Capture the cell that displays the provided text and extract its [x, y] central coordinate. 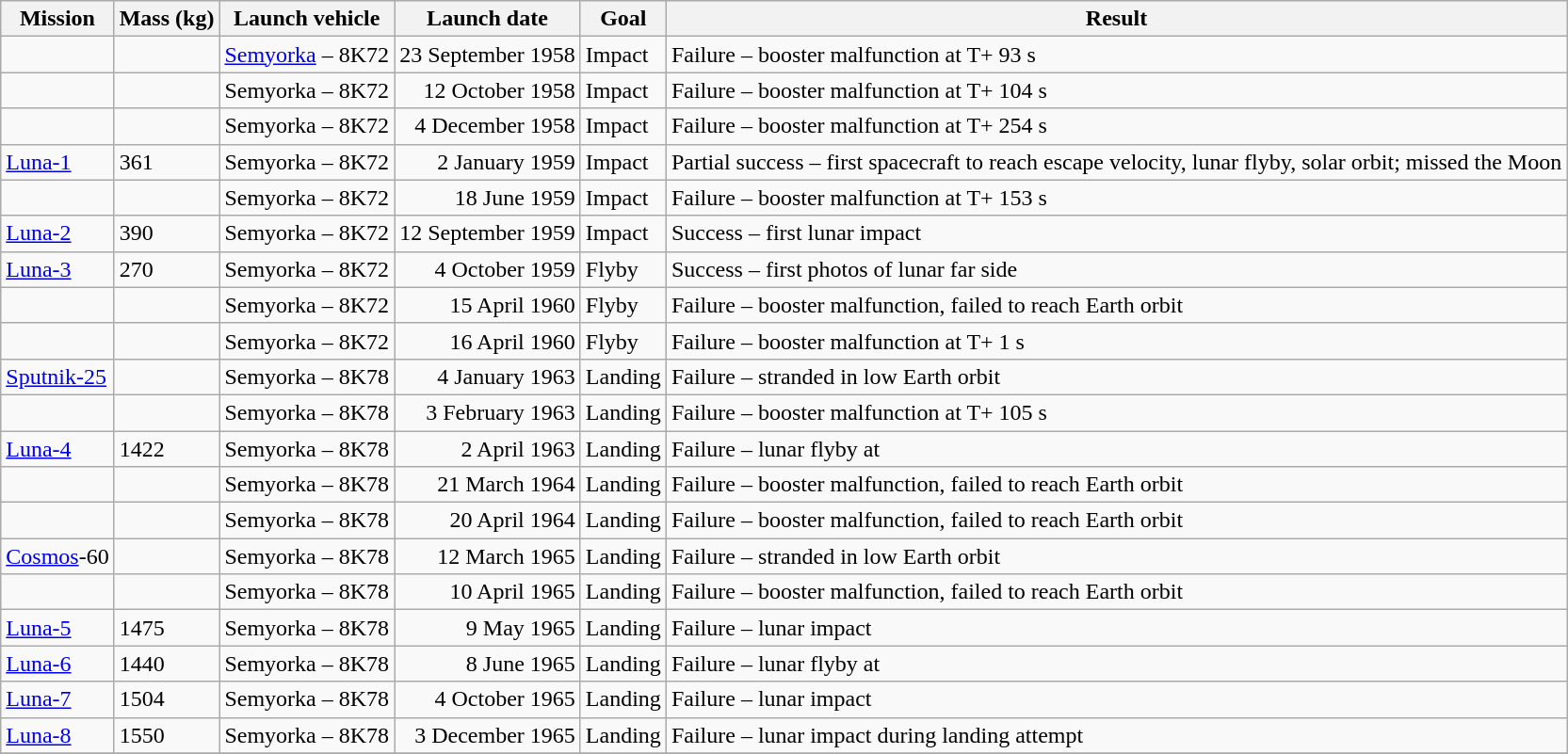
Luna-1 [57, 162]
270 [167, 269]
Luna-3 [57, 269]
3 February 1963 [488, 412]
1504 [167, 699]
Success – first lunar impact [1116, 233]
Failure – booster malfunction at T+ 153 s [1116, 198]
15 April 1960 [488, 305]
Goal [623, 19]
9 May 1965 [488, 628]
1475 [167, 628]
4 December 1958 [488, 126]
Failure – booster malfunction at T+ 93 s [1116, 55]
Failure – booster malfunction at T+ 104 s [1116, 90]
Success – first photos of lunar far side [1116, 269]
390 [167, 233]
Sputnik-25 [57, 377]
20 April 1964 [488, 521]
Launch date [488, 19]
16 April 1960 [488, 341]
Failure – booster malfunction at T+ 254 s [1116, 126]
361 [167, 162]
Failure – booster malfunction at T+ 1 s [1116, 341]
18 June 1959 [488, 198]
4 October 1965 [488, 699]
Luna-5 [57, 628]
Mission [57, 19]
23 September 1958 [488, 55]
1440 [167, 664]
12 March 1965 [488, 556]
Luna-4 [57, 449]
Luna-2 [57, 233]
Result [1116, 19]
1550 [167, 735]
Failure – booster malfunction at T+ 105 s [1116, 412]
2 April 1963 [488, 449]
12 October 1958 [488, 90]
Partial success – first spacecraft to reach escape velocity, lunar flyby, solar orbit; missed the Moon [1116, 162]
12 September 1959 [488, 233]
2 January 1959 [488, 162]
3 December 1965 [488, 735]
Cosmos-60 [57, 556]
1422 [167, 449]
4 October 1959 [488, 269]
21 March 1964 [488, 485]
4 January 1963 [488, 377]
Luna-7 [57, 699]
10 April 1965 [488, 592]
Failure – lunar impact during landing attempt [1116, 735]
Mass (kg) [167, 19]
Luna-8 [57, 735]
8 June 1965 [488, 664]
Luna-6 [57, 664]
Launch vehicle [307, 19]
